Determine the [x, y] coordinate at the center of the cell enclosing the given text.  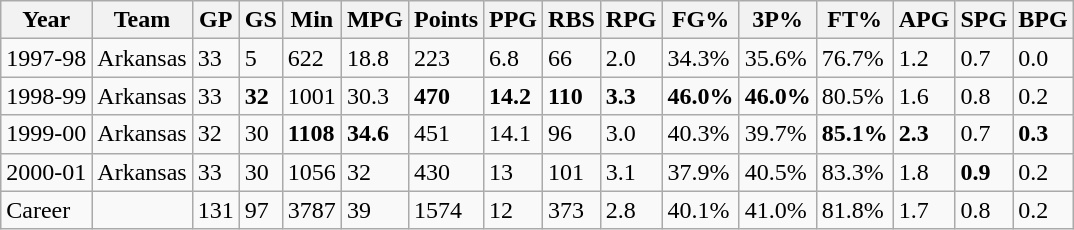
0.0 [1043, 58]
622 [312, 58]
BPG [1043, 20]
12 [514, 210]
470 [446, 96]
35.6% [778, 58]
85.1% [854, 134]
41.0% [778, 210]
14.2 [514, 96]
3.0 [631, 134]
RBS [572, 20]
SPG [984, 20]
223 [446, 58]
110 [572, 96]
3.3 [631, 96]
40.5% [778, 172]
83.3% [854, 172]
131 [216, 210]
37.9% [700, 172]
66 [572, 58]
0.3 [1043, 134]
1997-98 [46, 58]
APG [924, 20]
373 [572, 210]
FT% [854, 20]
GP [216, 20]
RPG [631, 20]
5 [260, 58]
97 [260, 210]
1.8 [924, 172]
Min [312, 20]
Team [142, 20]
Career [46, 210]
1574 [446, 210]
1998-99 [46, 96]
101 [572, 172]
2.3 [924, 134]
1001 [312, 96]
40.3% [700, 134]
96 [572, 134]
1.2 [924, 58]
6.8 [514, 58]
451 [446, 134]
30.3 [374, 96]
1999-00 [46, 134]
81.8% [854, 210]
40.1% [700, 210]
2.0 [631, 58]
34.6 [374, 134]
1.7 [924, 210]
PPG [514, 20]
13 [514, 172]
1.6 [924, 96]
14.1 [514, 134]
GS [260, 20]
0.9 [984, 172]
2000-01 [46, 172]
39 [374, 210]
FG% [700, 20]
3P% [778, 20]
Year [46, 20]
34.3% [700, 58]
2.8 [631, 210]
MPG [374, 20]
76.7% [854, 58]
39.7% [778, 134]
1108 [312, 134]
Points [446, 20]
430 [446, 172]
3.1 [631, 172]
1056 [312, 172]
80.5% [854, 96]
18.8 [374, 58]
3787 [312, 210]
